Return [X, Y] of the center of cell containing provided text 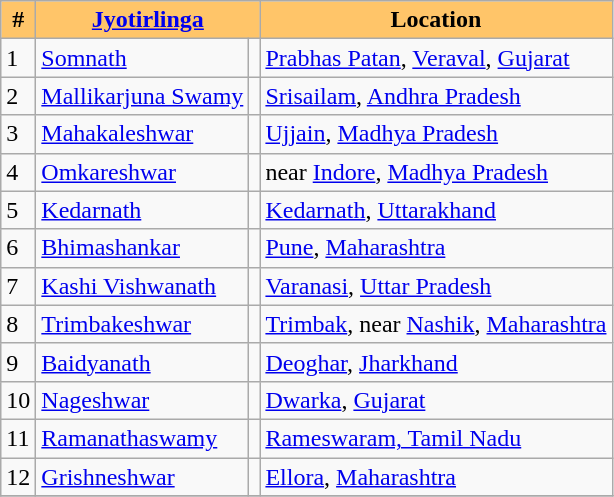
Nageshwar [142, 400]
Trimbak, near Nashik, Maharashtra [436, 324]
Ellora, Maharashtra [436, 477]
12 [18, 477]
Deoghar, Jharkhand [436, 362]
Trimbakeshwar [142, 324]
2 [18, 96]
Omkareshwar [142, 172]
Kashi Vishwanath [142, 286]
Location [436, 20]
Pune, Maharashtra [436, 248]
6 [18, 248]
near Indore, Madhya Pradesh [436, 172]
7 [18, 286]
4 [18, 172]
Kedarnath, Uttarakhand [436, 210]
Prabhas Patan, Veraval, Gujarat [436, 58]
11 [18, 438]
Ujjain, Madhya Pradesh [436, 134]
Jyotirlinga [148, 20]
Dwarka, Gujarat [436, 400]
Grishneshwar [142, 477]
Ramanathaswamy [142, 438]
Mahakaleshwar [142, 134]
5 [18, 210]
Mallikarjuna Swamy [142, 96]
Kedarnath [142, 210]
Baidyanath [142, 362]
# [18, 20]
Rameswaram, Tamil Nadu [436, 438]
Somnath [142, 58]
9 [18, 362]
Bhimashankar [142, 248]
10 [18, 400]
3 [18, 134]
Varanasi, Uttar Pradesh [436, 286]
1 [18, 58]
8 [18, 324]
Srisailam, Andhra Pradesh [436, 96]
